Scan for the cell matching the given text and deliver its [x, y] coordinate at center. 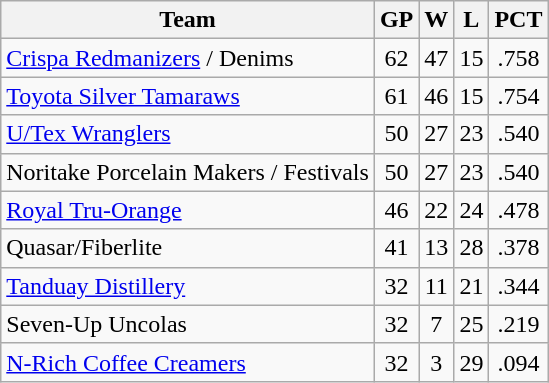
.094 [518, 362]
Seven-Up Uncolas [188, 324]
22 [436, 210]
U/Tex Wranglers [188, 134]
62 [396, 58]
PCT [518, 20]
11 [436, 286]
.378 [518, 248]
N-Rich Coffee Creamers [188, 362]
GP [396, 20]
.758 [518, 58]
Quasar/Fiberlite [188, 248]
41 [396, 248]
.219 [518, 324]
29 [472, 362]
L [472, 20]
.344 [518, 286]
Royal Tru-Orange [188, 210]
Noritake Porcelain Makers / Festivals [188, 172]
3 [436, 362]
Team [188, 20]
Crispa Redmanizers / Denims [188, 58]
.754 [518, 96]
7 [436, 324]
25 [472, 324]
21 [472, 286]
Tanduay Distillery [188, 286]
28 [472, 248]
24 [472, 210]
W [436, 20]
61 [396, 96]
.478 [518, 210]
Toyota Silver Tamaraws [188, 96]
47 [436, 58]
13 [436, 248]
